Extract the [X, Y] coordinate from the center of the cell holding the provided text.  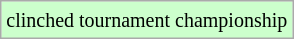
clinched tournament championship [147, 20]
